Determine the [X, Y] coordinate at the center of the cell enclosing the given text.  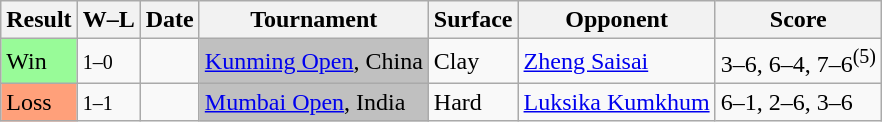
Opponent [616, 20]
Surface [473, 20]
Date [170, 20]
Zheng Saisai [616, 62]
1–0 [108, 62]
Clay [473, 62]
3–6, 6–4, 7–6(5) [798, 62]
Luksika Kumkhum [616, 102]
Loss [39, 102]
Tournament [314, 20]
Win [39, 62]
Kunming Open, China [314, 62]
Result [39, 20]
Score [798, 20]
W–L [108, 20]
Mumbai Open, India [314, 102]
1–1 [108, 102]
Hard [473, 102]
6–1, 2–6, 3–6 [798, 102]
